Pinpoint the cell where the given text exists, returning its (x, y) midpoint coordinate. 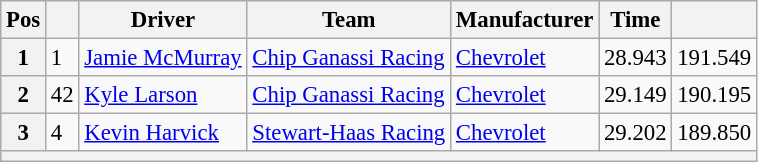
191.549 (714, 58)
28.943 (636, 58)
Pos (24, 20)
29.202 (636, 133)
Driver (163, 20)
Manufacturer (525, 20)
3 (24, 133)
2 (24, 95)
Kevin Harvick (163, 133)
Time (636, 20)
29.149 (636, 95)
Team (349, 20)
189.850 (714, 133)
190.195 (714, 95)
4 (62, 133)
Kyle Larson (163, 95)
Stewart-Haas Racing (349, 133)
Jamie McMurray (163, 58)
42 (62, 95)
